Output the [x, y] coordinate of the center of the cell containing the given text.  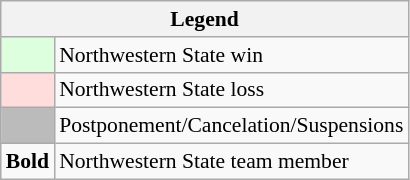
Northwestern State win [231, 55]
Bold [28, 162]
Postponement/Cancelation/Suspensions [231, 126]
Legend [205, 19]
Northwestern State team member [231, 162]
Northwestern State loss [231, 90]
